Pinpoint the cell where the given text exists, returning its [X, Y] midpoint coordinate. 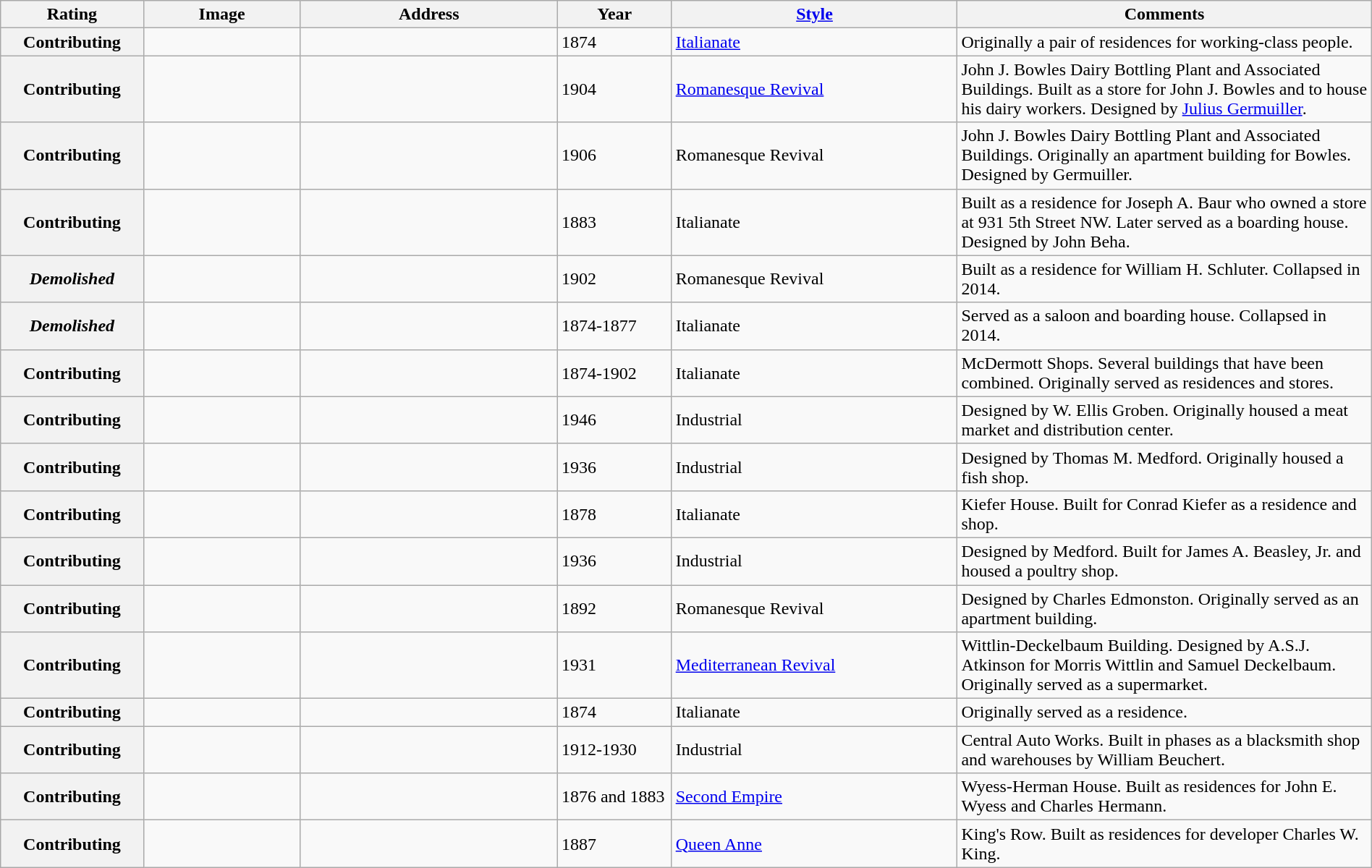
Queen Anne [815, 843]
Served as a saloon and boarding house. Collapsed in 2014. [1164, 325]
1931 [614, 665]
1892 [614, 608]
Style [815, 14]
Rating [72, 14]
McDermott Shops. Several buildings that have been combined. Originally served as residences and stores. [1164, 373]
1902 [614, 279]
John J. Bowles Dairy Bottling Plant and Associated Buildings. Originally an apartment building for Bowles. Designed by Germuiller. [1164, 156]
Built as a residence for William H. Schluter. Collapsed in 2014. [1164, 279]
Kiefer House. Built for Conrad Kiefer as a residence and shop. [1164, 514]
1946 [614, 420]
Second Empire [815, 797]
King's Row. Built as residences for developer Charles W. King. [1164, 843]
Year [614, 14]
Mediterranean Revival [815, 665]
Central Auto Works. Built in phases as a blacksmith shop and warehouses by William Beuchert. [1164, 749]
Comments [1164, 14]
1904 [614, 89]
1887 [614, 843]
Designed by Thomas M. Medford. Originally housed a fish shop. [1164, 467]
1874-1877 [614, 325]
1912-1930 [614, 749]
1876 and 1883 [614, 797]
Built as a residence for Joseph A. Baur who owned a store at 931 5th Street NW. Later served as a boarding house. Designed by John Beha. [1164, 222]
Wittlin-Deckelbaum Building. Designed by A.S.J. Atkinson for Morris Wittlin and Samuel Deckelbaum. Originally served as a supermarket. [1164, 665]
Originally served as a residence. [1164, 712]
Image [221, 14]
1906 [614, 156]
Designed by Charles Edmonston. Originally served as an apartment building. [1164, 608]
Address [428, 14]
Designed by W. Ellis Groben. Originally housed a meat market and distribution center. [1164, 420]
1878 [614, 514]
Wyess-Herman House. Built as residences for John E. Wyess and Charles Hermann. [1164, 797]
1874-1902 [614, 373]
Originally a pair of residences for working-class people. [1164, 42]
1883 [614, 222]
Designed by Medford. Built for James A. Beasley, Jr. and housed a poultry shop. [1164, 561]
